Pinpoint the cell where the given text exists, returning its (X, Y) midpoint coordinate. 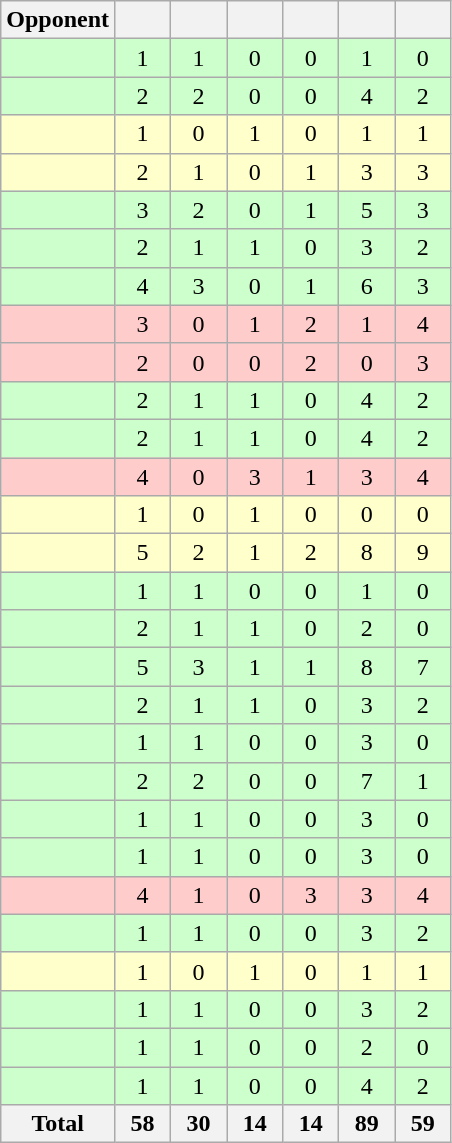
30 (199, 1124)
Opponent (58, 20)
Total (58, 1124)
9 (423, 553)
59 (423, 1124)
58 (143, 1124)
89 (367, 1124)
6 (367, 286)
